Pinpoint the cell where the given text exists, returning its [X, Y] midpoint coordinate. 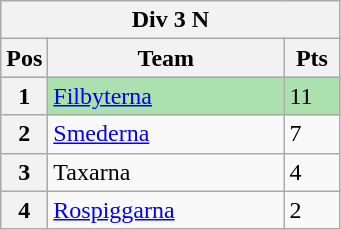
Pos [24, 58]
Team [166, 58]
7 [312, 134]
1 [24, 96]
Taxarna [166, 172]
11 [312, 96]
Div 3 N [170, 20]
3 [24, 172]
Pts [312, 58]
Rospiggarna [166, 210]
Filbyterna [166, 96]
Smederna [166, 134]
